Locate the cell with the specified text and output its [x, y] center coordinate. 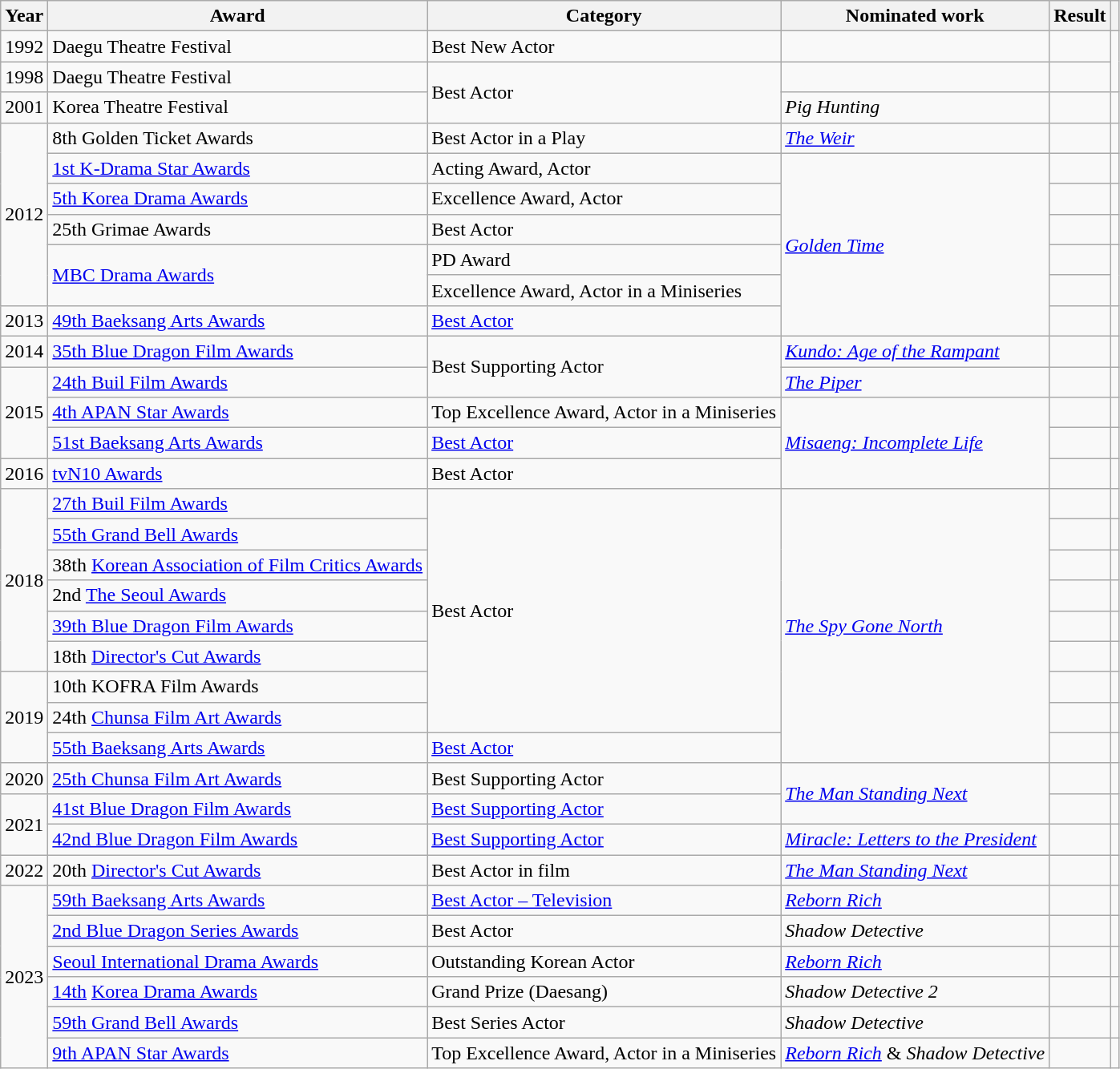
4th APAN Star Awards [237, 413]
1992 [24, 46]
1998 [24, 77]
8th Golden Ticket Awards [237, 138]
Outstanding Korean Actor [604, 962]
2020 [24, 778]
39th Blue Dragon Film Awards [237, 626]
Reborn Rich & Shadow Detective [916, 1053]
Misaeng: Incomplete Life [916, 443]
25th Chunsa Film Art Awards [237, 778]
2018 [24, 580]
20th Director's Cut Awards [237, 869]
Seoul International Drama Awards [237, 962]
59th Grand Bell Awards [237, 1023]
Result [1080, 16]
Acting Award, Actor [604, 168]
42nd Blue Dragon Film Awards [237, 839]
2nd The Seoul Awards [237, 595]
Korea Theatre Festival [237, 107]
51st Baeksang Arts Awards [237, 443]
59th Baeksang Arts Awards [237, 901]
Pig Hunting [916, 107]
Category [604, 16]
Golden Time [916, 244]
The Spy Gone North [916, 627]
2001 [24, 107]
55th Baeksang Arts Awards [237, 748]
Excellence Award, Actor in a Miniseries [604, 290]
Best Series Actor [604, 1023]
2016 [24, 474]
Nominated work [916, 16]
Best New Actor [604, 46]
55th Grand Bell Awards [237, 534]
2019 [24, 717]
Best Actor in a Play [604, 138]
35th Blue Dragon Film Awards [237, 351]
18th Director's Cut Awards [237, 656]
Year [24, 16]
2021 [24, 824]
5th Korea Drama Awards [237, 199]
2015 [24, 413]
tvN10 Awards [237, 474]
MBC Drama Awards [237, 275]
49th Baeksang Arts Awards [237, 321]
9th APAN Star Awards [237, 1053]
41st Blue Dragon Film Awards [237, 809]
25th Grimae Awards [237, 229]
24th Buil Film Awards [237, 382]
1st K-Drama Star Awards [237, 168]
2023 [24, 977]
Grand Prize (Daesang) [604, 992]
24th Chunsa Film Art Awards [237, 717]
10th KOFRA Film Awards [237, 687]
The Piper [916, 382]
2014 [24, 351]
38th Korean Association of Film Critics Awards [237, 565]
Kundo: Age of the Rampant [916, 351]
Miracle: Letters to the President [916, 839]
2nd Blue Dragon Series Awards [237, 931]
Excellence Award, Actor [604, 199]
2012 [24, 214]
Award [237, 16]
27th Buil Film Awards [237, 504]
Best Actor in film [604, 869]
Shadow Detective 2 [916, 992]
Best Actor – Television [604, 901]
2013 [24, 321]
14th Korea Drama Awards [237, 992]
PD Award [604, 260]
2022 [24, 869]
The Weir [916, 138]
